Extract the [x, y] coordinate from the center of the cell holding the provided text.  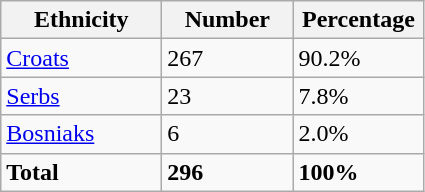
267 [228, 58]
Total [82, 172]
Serbs [82, 96]
Percentage [358, 20]
100% [358, 172]
7.8% [358, 96]
2.0% [358, 134]
Croats [82, 58]
Number [228, 20]
6 [228, 134]
23 [228, 96]
296 [228, 172]
Bosniaks [82, 134]
90.2% [358, 58]
Ethnicity [82, 20]
